Find where the given text appears and provide that cell's center as [x, y] coordinate. 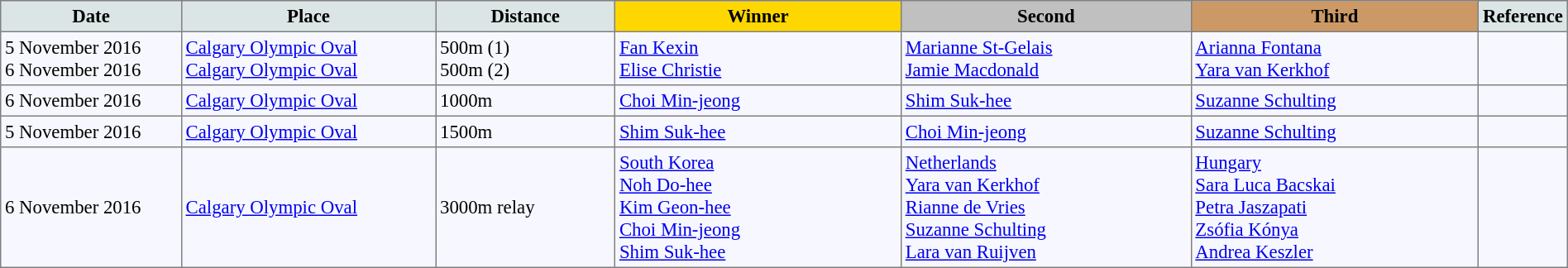
South Korea Noh Do-heeKim Geon-heeChoi Min-jeongShim Suk-hee [758, 208]
Arianna Fontana Yara van Kerkhof [1335, 58]
Marianne St-Gelais Jamie Macdonald [1045, 58]
Winner [758, 17]
Reference [1523, 17]
Fan Kexin Elise Christie [758, 58]
Third [1335, 17]
5 November 2016 [91, 132]
1000m [526, 101]
5 November 20166 November 2016 [91, 58]
Place [308, 17]
NetherlandsYara van KerkhofRianne de VriesSuzanne SchultingLara van Ruijven [1045, 208]
Date [91, 17]
3000m relay [526, 208]
Calgary Olympic OvalCalgary Olympic Oval [308, 58]
1500m [526, 132]
Second [1045, 17]
HungarySara Luca BacskaiPetra JaszapatiZsófia KónyaAndrea Keszler [1335, 208]
500m (1) 500m (2) [526, 58]
Distance [526, 17]
